Identify which cell holds the provided text, then report its [x, y] central coordinate. 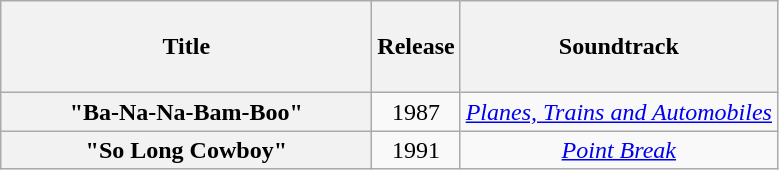
Point Break [618, 150]
"So Long Cowboy" [186, 150]
1991 [416, 150]
"Ba-Na-Na-Bam-Boo" [186, 112]
Title [186, 47]
Release [416, 47]
Soundtrack [618, 47]
1987 [416, 112]
Planes, Trains and Automobiles [618, 112]
